From the cell containing the given text, extract its center point as [x, y] coordinate. 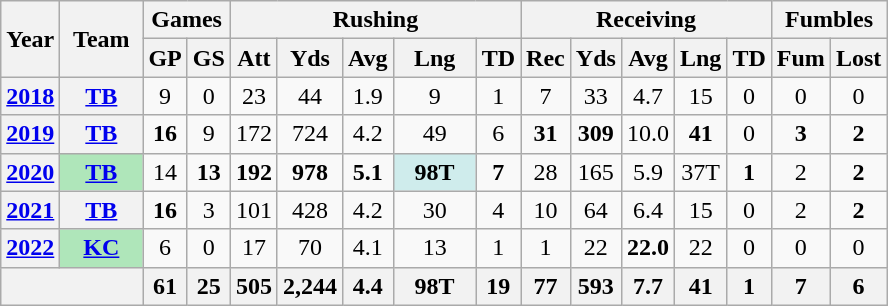
2022 [30, 248]
77 [546, 286]
Rushing [375, 20]
309 [596, 134]
6.4 [648, 210]
25 [208, 286]
Games [186, 20]
Fum [800, 58]
37T [700, 172]
14 [165, 172]
70 [310, 248]
28 [546, 172]
10.0 [648, 134]
2018 [30, 96]
44 [310, 96]
172 [254, 134]
101 [254, 210]
31 [546, 134]
4.7 [648, 96]
Rec [546, 58]
978 [310, 172]
GS [208, 58]
165 [596, 172]
Lost [858, 58]
64 [596, 210]
2019 [30, 134]
10 [546, 210]
5.1 [368, 172]
17 [254, 248]
Att [254, 58]
593 [596, 286]
192 [254, 172]
Receiving [646, 20]
4.1 [368, 248]
KC [102, 248]
7.7 [648, 286]
4 [498, 210]
2020 [30, 172]
Fumbles [828, 20]
505 [254, 286]
33 [596, 96]
5.9 [648, 172]
428 [310, 210]
GP [165, 58]
19 [498, 286]
61 [165, 286]
Year [30, 39]
49 [434, 134]
4.4 [368, 286]
30 [434, 210]
22.0 [648, 248]
724 [310, 134]
23 [254, 96]
2,244 [310, 286]
Team [102, 39]
2021 [30, 210]
1.9 [368, 96]
